Determine the (x, y) coordinate at the center of the cell enclosing the given text.  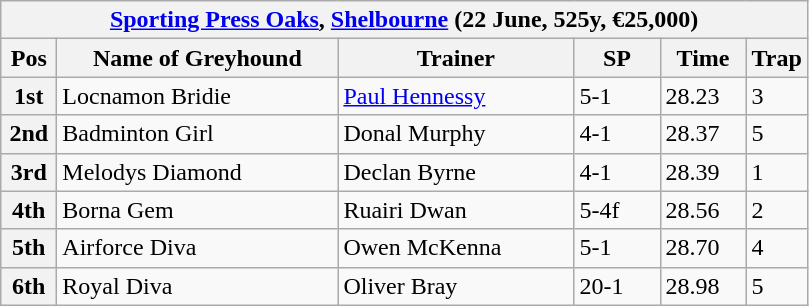
4 (776, 248)
Donal Murphy (456, 134)
3 (776, 96)
Paul Hennessy (456, 96)
1 (776, 172)
Pos (29, 58)
Locnamon Bridie (198, 96)
Badminton Girl (198, 134)
28.39 (703, 172)
Sporting Press Oaks, Shelbourne (22 June, 525y, €25,000) (404, 20)
Owen McKenna (456, 248)
28.23 (703, 96)
Oliver Bray (456, 286)
3rd (29, 172)
28.70 (703, 248)
2 (776, 210)
4th (29, 210)
Airforce Diva (198, 248)
Melodys Diamond (198, 172)
28.37 (703, 134)
20-1 (617, 286)
Borna Gem (198, 210)
Time (703, 58)
SP (617, 58)
6th (29, 286)
Trap (776, 58)
28.56 (703, 210)
Royal Diva (198, 286)
Trainer (456, 58)
5-4f (617, 210)
Name of Greyhound (198, 58)
Declan Byrne (456, 172)
1st (29, 96)
28.98 (703, 286)
Ruairi Dwan (456, 210)
5th (29, 248)
2nd (29, 134)
